Capture the cell that displays the provided text and extract its (X, Y) central coordinate. 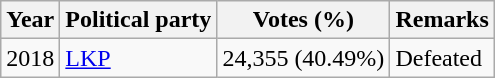
Remarks (442, 20)
Defeated (442, 58)
LKP (138, 58)
2018 (30, 58)
Political party (138, 20)
24,355 (40.49%) (304, 58)
Votes (%) (304, 20)
Year (30, 20)
